Return [x, y] of the center of cell containing provided text 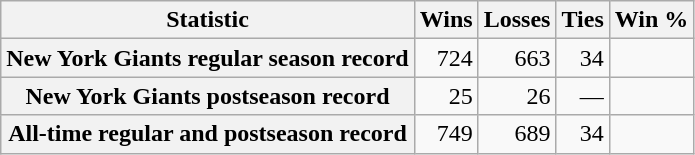
New York Giants postseason record [208, 96]
Statistic [208, 20]
26 [517, 96]
663 [517, 58]
Losses [517, 20]
Wins [446, 20]
New York Giants regular season record [208, 58]
Win % [652, 20]
All-time regular and postseason record [208, 134]
— [582, 96]
749 [446, 134]
724 [446, 58]
Ties [582, 20]
25 [446, 96]
689 [517, 134]
